Detect which cell encompasses the target text, then output its (X, Y) center coordinate. 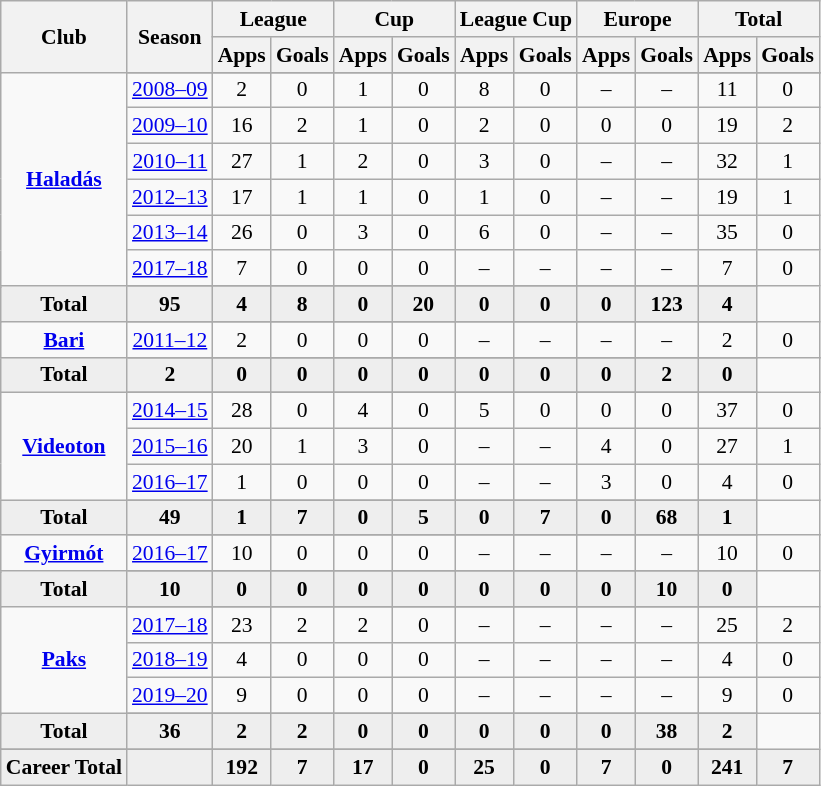
Haladás (64, 179)
32 (727, 162)
2013–14 (170, 233)
2012–13 (170, 197)
36 (170, 732)
37 (727, 411)
Career Total (64, 767)
League Cup (516, 19)
49 (170, 518)
Bari (64, 340)
26 (242, 233)
23 (242, 625)
95 (170, 304)
2019–20 (170, 696)
Gyirmót (64, 554)
Paks (64, 660)
38 (666, 732)
28 (242, 411)
League (274, 19)
2014–15 (170, 411)
Europe (638, 19)
192 (242, 767)
123 (666, 304)
2010–11 (170, 162)
11 (727, 90)
Club (64, 36)
35 (727, 233)
Videoton (64, 446)
2015–16 (170, 447)
68 (666, 518)
2011–12 (170, 340)
2009–10 (170, 126)
241 (727, 767)
Season (170, 36)
2008–09 (170, 90)
Cup (394, 19)
6 (484, 233)
16 (242, 126)
2018–19 (170, 660)
